Provide the (X, Y) coordinate of the cell's center where the given text is located.  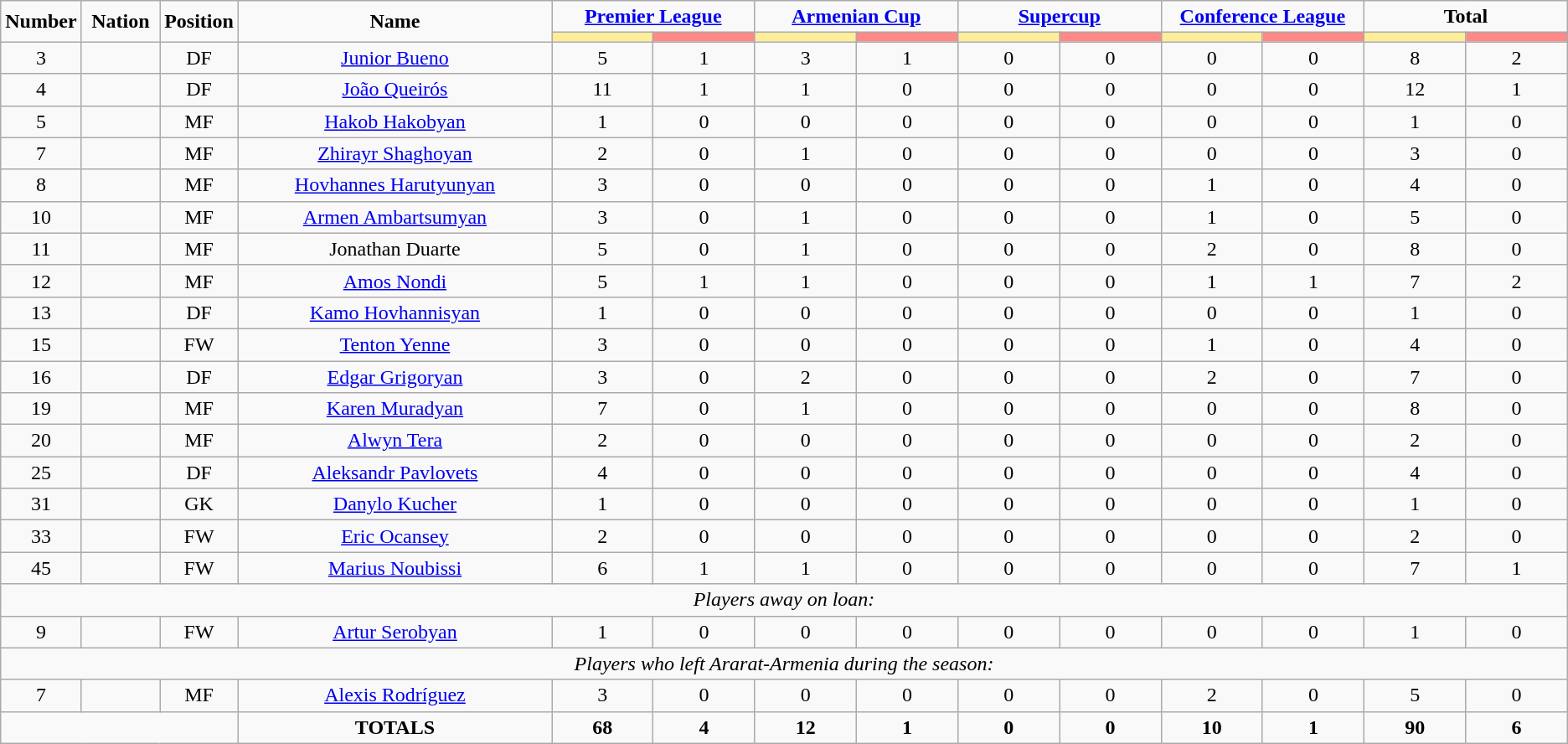
Danylo Kucher (395, 504)
Aleksandr Pavlovets (395, 473)
Amos Nondi (395, 281)
Edgar Grigoryan (395, 376)
Kamo Hovhannisyan (395, 313)
Players away on loan: (784, 600)
Jonathan Duarte (395, 249)
Number (41, 22)
19 (41, 409)
GK (199, 504)
Players who left Ararat-Armenia during the season: (784, 664)
Conference League (1263, 17)
68 (601, 727)
Marius Noubissi (395, 568)
Supercup (1060, 17)
Position (199, 22)
Alexis Rodríguez (395, 695)
33 (41, 536)
Total (1466, 17)
13 (41, 313)
Nation (121, 22)
Artur Serobyan (395, 632)
TOTALS (395, 727)
Junior Bueno (395, 58)
16 (41, 376)
Alwyn Tera (395, 441)
90 (1416, 727)
15 (41, 344)
Karen Muradyan (395, 409)
João Queirós (395, 90)
Armen Ambartsumyan (395, 217)
9 (41, 632)
Tenton Yenne (395, 344)
25 (41, 473)
45 (41, 568)
31 (41, 504)
Eric Ocansey (395, 536)
Zhirayr Shaghoyan (395, 153)
Armenian Cup (856, 17)
20 (41, 441)
Premier League (653, 17)
Hakob Hakobyan (395, 121)
Name (395, 22)
Hovhannes Harutyunyan (395, 185)
